Return (X, Y) of the center of cell containing provided text 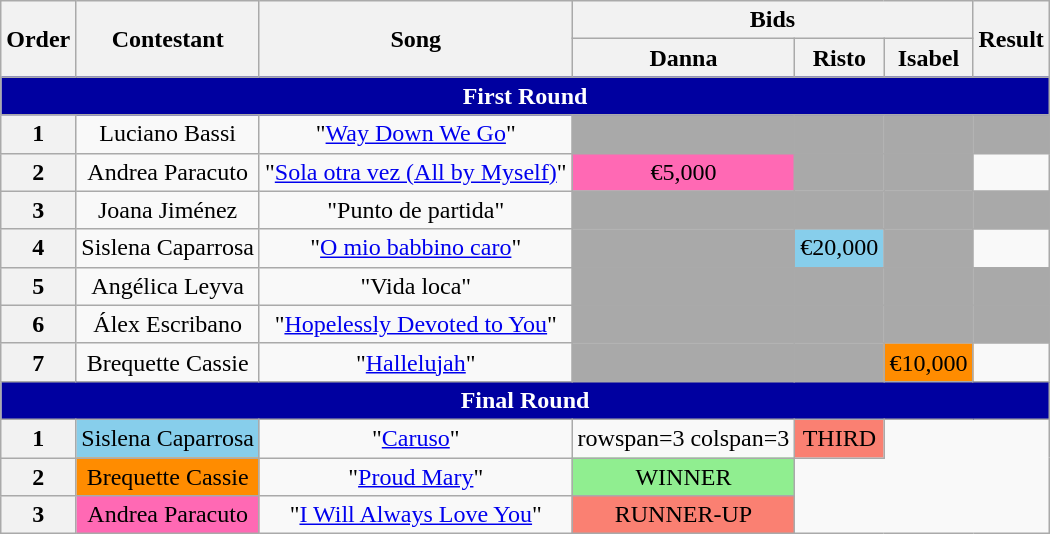
Final Round (526, 400)
Angélica Leyva (168, 286)
Bids (772, 20)
Isabel (928, 58)
Result (1011, 39)
Joana Jiménez (168, 210)
€5,000 (684, 172)
4 (38, 248)
WINNER (684, 477)
THIRD (840, 438)
6 (38, 324)
"O mio babbino caro" (416, 248)
"Sola otra vez (All by Myself)" (416, 172)
€20,000 (840, 248)
Order (38, 39)
Álex Escribano (168, 324)
"Vida loca" (416, 286)
"Proud Mary" (416, 477)
7 (38, 362)
"Hopelessly Devoted to You" (416, 324)
"I Will Always Love You" (416, 515)
Risto (840, 58)
First Round (526, 96)
"Hallelujah" (416, 362)
Contestant (168, 39)
Song (416, 39)
"Punto de partida" (416, 210)
€10,000 (928, 362)
"Way Down We Go" (416, 134)
Luciano Bassi (168, 134)
5 (38, 286)
rowspan=3 colspan=3 (684, 438)
RUNNER-UP (684, 515)
Danna (684, 58)
"Caruso" (416, 438)
